Scan for the cell matching the given text and deliver its (x, y) coordinate at center. 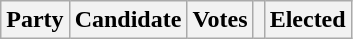
Party (35, 20)
Elected (308, 20)
Candidate (128, 20)
Votes (220, 20)
